Capture the cell that displays the provided text and extract its (x, y) central coordinate. 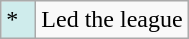
Led the league (112, 20)
* (18, 20)
